For the text-containing cell, return its midpoint in [x, y] coordinate format. 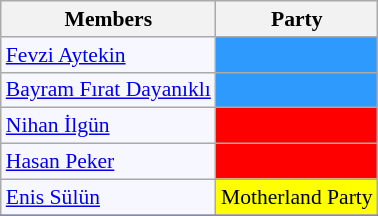
Bayram Fırat Dayanıklı [108, 90]
Party [297, 19]
Nihan İlgün [108, 126]
Fevzi Aytekin [108, 55]
Hasan Peker [108, 162]
Members [108, 19]
Motherland Party [297, 197]
Enis Sülün [108, 197]
